Capture the cell that displays the provided text and extract its [x, y] central coordinate. 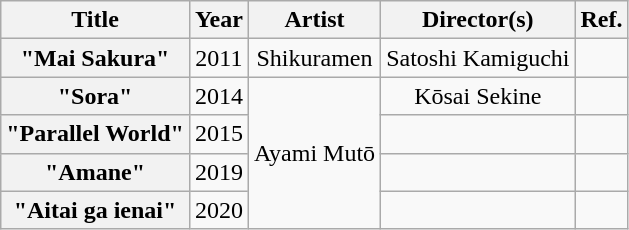
Director(s) [478, 20]
2011 [218, 58]
Ref. [602, 20]
2019 [218, 172]
Kōsai Sekine [478, 96]
Satoshi Kamiguchi [478, 58]
2020 [218, 210]
Year [218, 20]
Title [96, 20]
"Aitai ga ienai" [96, 210]
Ayami Mutō [314, 153]
"Mai Sakura" [96, 58]
"Sora" [96, 96]
Artist [314, 20]
Shikuramen [314, 58]
2015 [218, 134]
"Parallel World" [96, 134]
2014 [218, 96]
"Amane" [96, 172]
